Provide the [X, Y] coordinate of the cell's center where the given text is located.  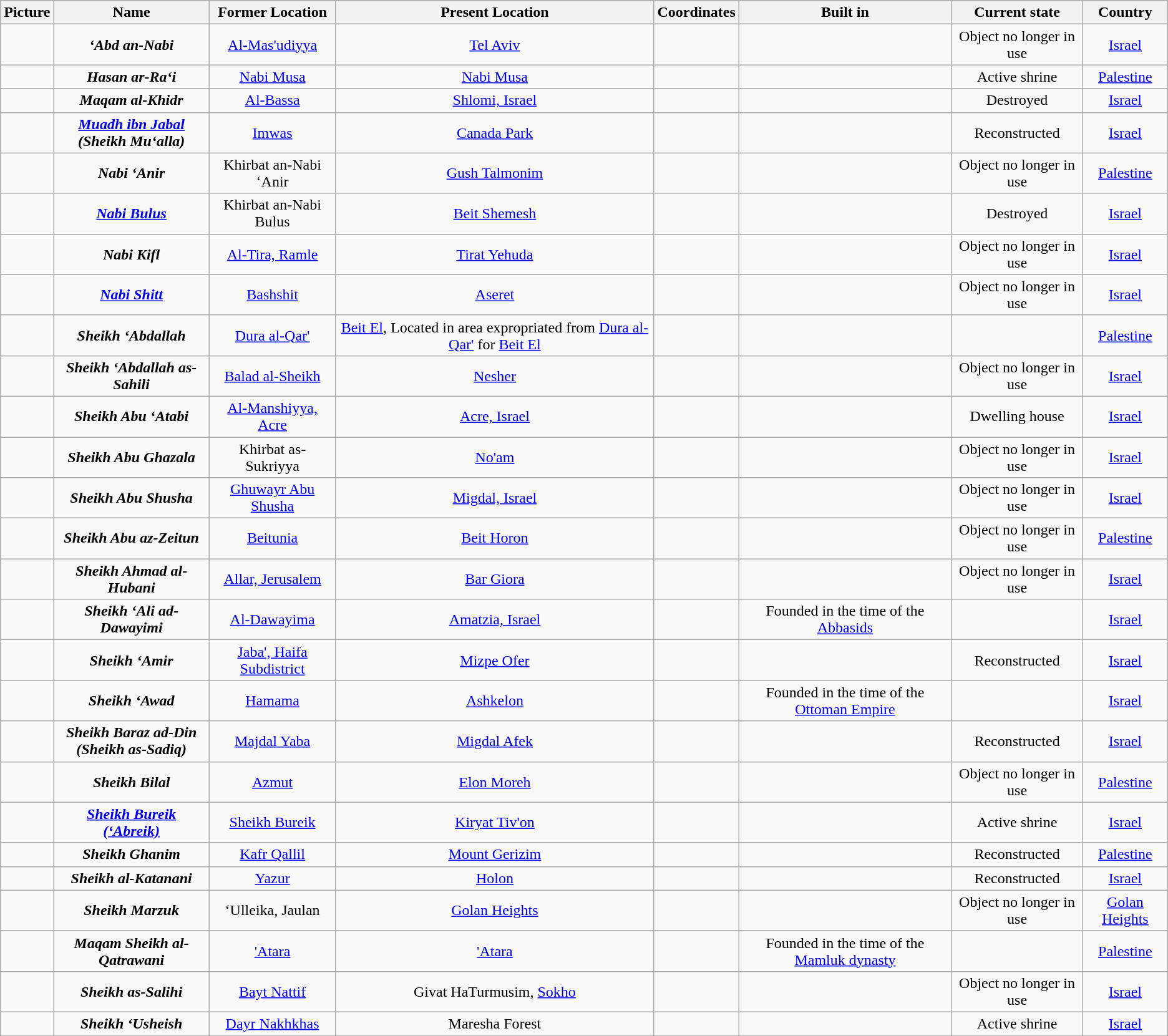
Shlomi, Israel [495, 100]
Sheikh ‘Ali ad-Dawayimi [131, 620]
Yazur [272, 878]
Current state [1017, 12]
Aseret [495, 294]
Al-Bassa [272, 100]
Bayt Nattif [272, 992]
Sheikh ‘Abdallah [131, 336]
Migdal Afek [495, 741]
Name [131, 12]
Nesher [495, 375]
Sheikh Bilal [131, 782]
Acre, Israel [495, 417]
Sheikh Abu ‘Atabi [131, 417]
Holon [495, 878]
Khirbat as-Sukriyya [272, 457]
Sheikh ‘Usheish [131, 1024]
Sheikh Ghanim [131, 854]
Mount Gerizim [495, 854]
Majdal Yaba [272, 741]
Mizpe Ofer [495, 660]
Migdal, Israel [495, 498]
Bashshit [272, 294]
Kiryat Tiv'on [495, 822]
Former Location [272, 12]
Maqam Sheikh al-Qatrawani [131, 951]
Sheikh ‘Awad [131, 701]
No'am [495, 457]
Amatzia, Israel [495, 620]
Dura al-Qar' [272, 336]
Ghuwayr Abu Shusha [272, 498]
Nabi Shitt [131, 294]
Maresha Forest [495, 1024]
Azmut [272, 782]
Sheikh Baraz ad-Din (Sheikh as-Sadiq) [131, 741]
Beit Horon [495, 539]
Ashkelon [495, 701]
Bar Giora [495, 579]
Sheikh Abu az-Zeitun [131, 539]
Hamama [272, 701]
Picture [27, 12]
Kafr Qallil [272, 854]
Sheikh Bureik [272, 822]
Sheikh as-Salihi [131, 992]
Founded in the time of the Ottoman Empire [845, 701]
Coordinates [696, 12]
Maqam al-Khidr [131, 100]
‘Ulleika, Jaulan [272, 911]
Country [1125, 12]
Dayr Nakhkhas [272, 1024]
Givat HaTurmusim, Sokho [495, 992]
Beit El, Located in area expropriated from Dura al-Qar' for Beit El [495, 336]
Sheikh Abu Shusha [131, 498]
Founded in the time of the Abbasids [845, 620]
Sheikh al-Katanani [131, 878]
Tirat Yehuda [495, 254]
Sheikh Ahmad al-Hubani [131, 579]
Sheikh Bureik (‘Abreik) [131, 822]
Elon Moreh [495, 782]
Al-Tira, Ramle [272, 254]
Jaba', Haifa Subdistrict [272, 660]
Nabi ‘Anir [131, 173]
Gush Talmonim [495, 173]
Sheikh Abu Ghazala [131, 457]
Nabi Bulus [131, 213]
Built in [845, 12]
Imwas [272, 132]
Hasan ar-Ra‘i [131, 77]
‘Abd an-Nabi [131, 45]
Sheikh Marzuk [131, 911]
Balad al-Sheikh [272, 375]
Founded in the time of the Mamluk dynasty [845, 951]
Sheikh ‘Abdallah as-Sahili [131, 375]
Khirbat an-Nabi Bulus [272, 213]
Beitunia [272, 539]
Allar, Jerusalem [272, 579]
Al-Manshiyya, Acre [272, 417]
Muadh ibn Jabal (Sheikh Mu‘alla) [131, 132]
Canada Park [495, 132]
Al-Mas'udiyya [272, 45]
Nabi Kifl [131, 254]
Dwelling house [1017, 417]
Present Location [495, 12]
Sheikh ‘Amir [131, 660]
Khirbat an-Nabi ‘Anir [272, 173]
Al-Dawayima [272, 620]
Beit Shemesh [495, 213]
Tel Aviv [495, 45]
